Capture the cell that displays the provided text and extract its (x, y) central coordinate. 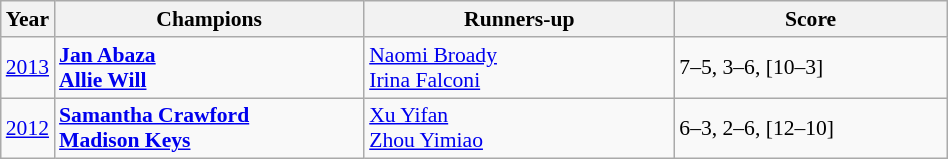
Year (28, 19)
Champions (209, 19)
7–5, 3–6, [10–3] (810, 68)
Naomi Broady Irina Falconi (519, 68)
Runners-up (519, 19)
Xu Yifan Zhou Yimiao (519, 128)
Jan Abaza Allie Will (209, 68)
2012 (28, 128)
Samantha Crawford Madison Keys (209, 128)
Score (810, 19)
6–3, 2–6, [12–10] (810, 128)
2013 (28, 68)
